For the text-containing cell, return its midpoint in (X, Y) coordinate format. 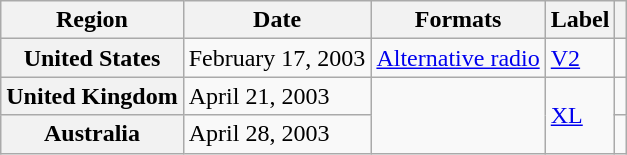
February 17, 2003 (277, 58)
April 21, 2003 (277, 96)
Formats (458, 20)
United Kingdom (92, 96)
United States (92, 58)
Label (580, 20)
Region (92, 20)
Date (277, 20)
Australia (92, 134)
April 28, 2003 (277, 134)
XL (580, 115)
Alternative radio (458, 58)
V2 (580, 58)
